Extract the [x, y] coordinate from the center of the cell holding the provided text.  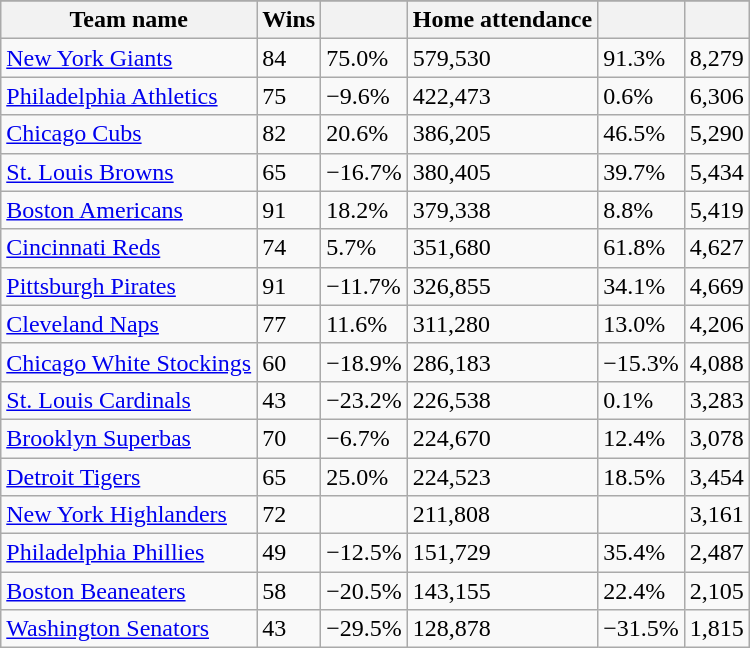
Cleveland Naps [129, 324]
91.3% [642, 58]
Wins [289, 20]
5,434 [716, 172]
128,878 [502, 629]
18.5% [642, 477]
3,078 [716, 438]
−31.5% [642, 629]
579,530 [502, 58]
4,206 [716, 324]
−18.9% [364, 362]
3,283 [716, 400]
46.5% [642, 134]
−29.5% [364, 629]
82 [289, 134]
3,454 [716, 477]
Washington Senators [129, 629]
0.6% [642, 96]
35.4% [642, 553]
4,088 [716, 362]
St. Louis Cardinals [129, 400]
211,808 [502, 515]
2,487 [716, 553]
5.7% [364, 248]
143,155 [502, 591]
39.7% [642, 172]
−6.7% [364, 438]
60 [289, 362]
286,183 [502, 362]
New York Giants [129, 58]
422,473 [502, 96]
226,538 [502, 400]
326,855 [502, 286]
6,306 [716, 96]
New York Highlanders [129, 515]
Chicago Cubs [129, 134]
St. Louis Browns [129, 172]
Brooklyn Superbas [129, 438]
224,670 [502, 438]
49 [289, 553]
8,279 [716, 58]
Boston Americans [129, 210]
Team name [129, 20]
84 [289, 58]
Home attendance [502, 20]
4,669 [716, 286]
Chicago White Stockings [129, 362]
8.8% [642, 210]
25.0% [364, 477]
151,729 [502, 553]
379,338 [502, 210]
−23.2% [364, 400]
−15.3% [642, 362]
0.1% [642, 400]
Cincinnati Reds [129, 248]
380,405 [502, 172]
3,161 [716, 515]
−16.7% [364, 172]
Philadelphia Athletics [129, 96]
75.0% [364, 58]
−9.6% [364, 96]
20.6% [364, 134]
75 [289, 96]
Detroit Tigers [129, 477]
224,523 [502, 477]
18.2% [364, 210]
22.4% [642, 591]
Boston Beaneaters [129, 591]
1,815 [716, 629]
70 [289, 438]
34.1% [642, 286]
2,105 [716, 591]
Pittsburgh Pirates [129, 286]
61.8% [642, 248]
−20.5% [364, 591]
386,205 [502, 134]
13.0% [642, 324]
72 [289, 515]
11.6% [364, 324]
74 [289, 248]
311,280 [502, 324]
4,627 [716, 248]
351,680 [502, 248]
−11.7% [364, 286]
58 [289, 591]
Philadelphia Phillies [129, 553]
−12.5% [364, 553]
77 [289, 324]
5,290 [716, 134]
12.4% [642, 438]
5,419 [716, 210]
